Determine the [x, y] coordinate at the center of the cell enclosing the given text.  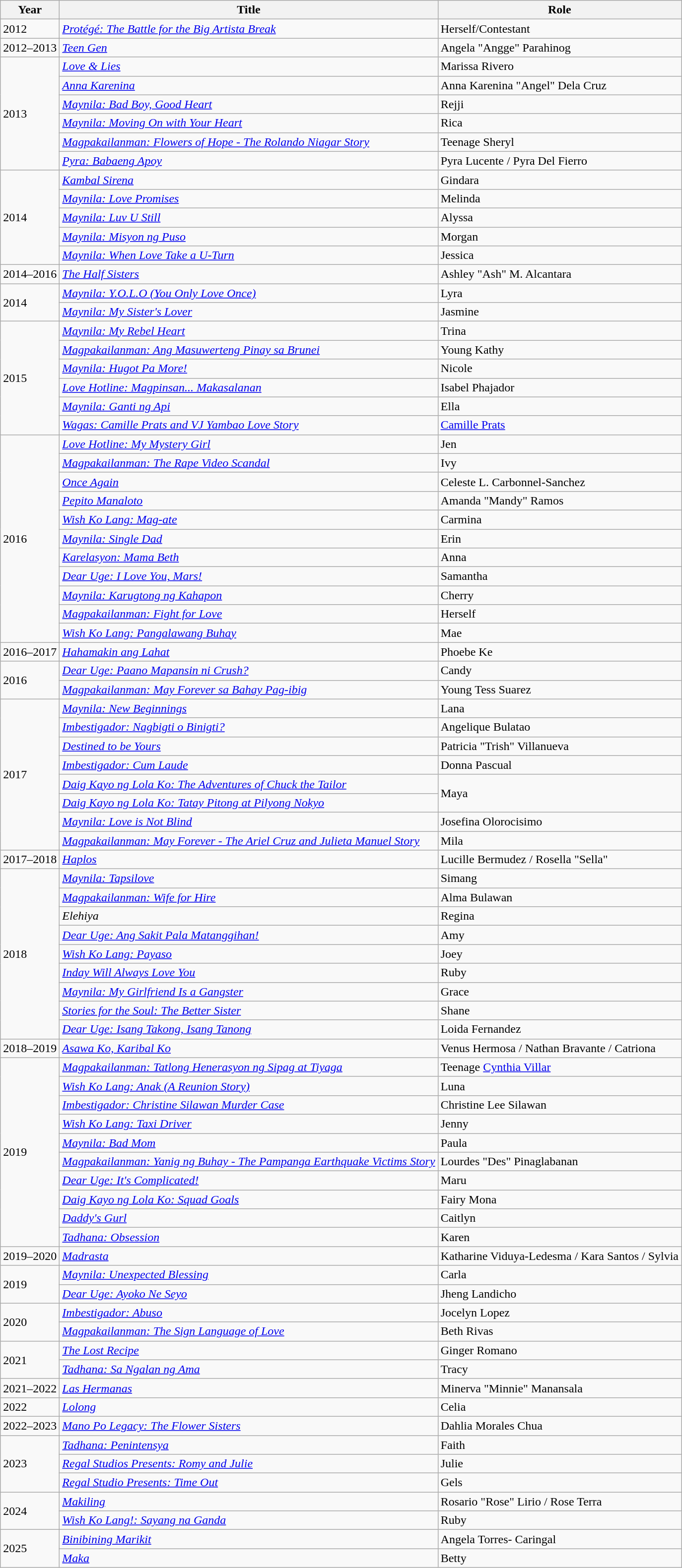
Cherry [559, 595]
Rejji [559, 104]
Regina [559, 916]
Lourdes "Des" Pinaglabanan [559, 1162]
Pyra Lucente / Pyra Del Fierro [559, 161]
Anna Karenina "Angel" Dela Cruz [559, 85]
Regal Studio Presents: Time Out [249, 1483]
Imbestigador: Cum Laude [249, 765]
Melinda [559, 198]
Rosario "Rose" Lirio / Rose Terra [559, 1502]
2017–2018 [30, 860]
Patricia "Trish" Villanueva [559, 746]
Carmina [559, 519]
2018–2019 [30, 1048]
Imbestigador: Abuso [249, 1313]
Maynila: When Love Take a U-Turn [249, 255]
Teen Gen [249, 48]
Venus Hermosa / Nathan Bravante / Catriona [559, 1048]
Magpakailanman: Ang Masuwerteng Pinay sa Brunei [249, 350]
Alma Bulawan [559, 897]
Isabel Phajador [559, 387]
The Half Sisters [249, 274]
Katharine Viduya-Ledesma / Kara Santos / Sylvia [559, 1256]
Maya [559, 793]
Dear Uge: I Love You, Mars! [249, 576]
Daig Kayo ng Lola Ko: Tatay Pitong at Pilyong Nokyo [249, 803]
Inday Will Always Love You [249, 973]
Protégé: The Battle for the Big Artista Break [249, 29]
Maynila: Luv U Still [249, 217]
Anna Karenina [249, 85]
Angela Torres- Caringal [559, 1539]
Minerva "Minnie" Manansala [559, 1388]
Teenage Cynthia Villar [559, 1067]
Magpakailanman: May Forever - The Ariel Cruz and Julieta Manuel Story [249, 841]
Jasmine [559, 312]
Las Hermanas [249, 1388]
Jheng Landicho [559, 1294]
Mila [559, 841]
Amanda "Mandy" Ramos [559, 501]
Camille Prats [559, 425]
2025 [30, 1549]
Maynila: Hugot Pa More! [249, 369]
Love & Lies [249, 66]
Herself/Contestant [559, 29]
Paula [559, 1142]
Wish Ko Lang!: Sayang na Ganda [249, 1520]
Magpakailanman: Fight for Love [249, 614]
Angelique Bulatao [559, 727]
Magpakailanman: Flowers of Hope - The Rolando Niagar Story [249, 142]
Maynila: Moving On with Your Heart [249, 123]
Pyra: Babaeng Apoy [249, 161]
2019–2020 [30, 1256]
Betty [559, 1558]
Maynila: Love Promises [249, 198]
Tracy [559, 1369]
2022–2023 [30, 1426]
Wish Ko Lang: Anak (A Reunion Story) [249, 1086]
Daddy's Gurl [249, 1218]
Fairy Mona [559, 1199]
Maru [559, 1181]
Erin [559, 538]
Tadhana: Sa Ngalan ng Ama [249, 1369]
Faith [559, 1445]
Love Hotline: Magpinsan... Makasalanan [249, 387]
Dahlia Morales Chua [559, 1426]
Jessica [559, 255]
Joey [559, 954]
Herself [559, 614]
Marissa Rivero [559, 66]
Ashley "Ash" M. Alcantara [559, 274]
Lolong [249, 1407]
Phoebe Ke [559, 652]
Luna [559, 1086]
Magpakailanman: Tatlong Henerasyon ng Sipag at Tiyaga [249, 1067]
Jen [559, 444]
Trina [559, 331]
Love Hotline: My Mystery Girl [249, 444]
Maynila: Ganti ng Api [249, 406]
2021–2022 [30, 1388]
Haplos [249, 860]
Carla [559, 1275]
Daig Kayo ng Lola Ko: Squad Goals [249, 1199]
Lana [559, 708]
Dear Uge: Ayoko Ne Seyo [249, 1294]
Samantha [559, 576]
Imbestigador: Christine Silawan Murder Case [249, 1105]
Asawa Ko, Karibal Ko [249, 1048]
Loida Fernandez [559, 1029]
Title [249, 10]
2021 [30, 1360]
Josefina Olorocisimo [559, 821]
Role [559, 10]
Beth Rivas [559, 1331]
Destined to be Yours [249, 746]
2014–2016 [30, 274]
Maynila: Unexpected Blessing [249, 1275]
Morgan [559, 237]
Young Tess Suarez [559, 690]
2020 [30, 1322]
Wish Ko Lang: Taxi Driver [249, 1124]
Shane [559, 1010]
Binibining Marikit [249, 1539]
The Lost Recipe [249, 1350]
Madrasta [249, 1256]
Year [30, 10]
Maynila: Bad Mom [249, 1142]
Once Again [249, 482]
Wish Ko Lang: Mag-ate [249, 519]
Dear Uge: Paano Mapansin ni Crush? [249, 671]
Maynila: Karugtong ng Kahapon [249, 595]
Dear Uge: It's Complicated! [249, 1181]
Ivy [559, 463]
Dear Uge: Isang Takong, Isang Tanong [249, 1029]
2018 [30, 954]
Amy [559, 935]
Wagas: Camille Prats and VJ Yambao Love Story [249, 425]
Ginger Romano [559, 1350]
Maka [249, 1558]
Christine Lee Silawan [559, 1105]
Maynila: Love is Not Blind [249, 821]
Jenny [559, 1124]
Maynila: Bad Boy, Good Heart [249, 104]
Maynila: Misyon ng Puso [249, 237]
Karen [559, 1237]
Stories for the Soul: The Better Sister [249, 1010]
2024 [30, 1511]
Dear Uge: Ang Sakit Pala Matanggihan! [249, 935]
Maynila: My Rebel Heart [249, 331]
Gels [559, 1483]
2012 [30, 29]
Young Kathy [559, 350]
Hahamakin ang Lahat [249, 652]
Tadhana: Penintensya [249, 1445]
Magpakailanman: Yanig ng Buhay - The Pampanga Earthquake Victims Story [249, 1162]
Magpakailanman: May Forever sa Bahay Pag-ibig [249, 690]
Tadhana: Obsession [249, 1237]
2013 [30, 114]
Maynila: Tapsilove [249, 878]
Wish Ko Lang: Payaso [249, 954]
Imbestigador: Nagbigti o Binigti? [249, 727]
Donna Pascual [559, 765]
Ella [559, 406]
Caitlyn [559, 1218]
Magpakailanman: The Rape Video Scandal [249, 463]
Maynila: My Sister's Lover [249, 312]
Maynila: New Beginnings [249, 708]
Kambal Sirena [249, 180]
Maynila: Single Dad [249, 538]
Alyssa [559, 217]
Wish Ko Lang: Pangalawang Buhay [249, 633]
Celeste L. Carbonnel-Sanchez [559, 482]
Magpakailanman: Wife for Hire [249, 897]
Pepito Manaloto [249, 501]
Regal Studios Presents: Romy and Julie [249, 1464]
Elehiya [249, 916]
2012–2013 [30, 48]
2016–2017 [30, 652]
Magpakailanman: The Sign Language of Love [249, 1331]
2017 [30, 774]
Angela "Angge" Parahinog [559, 48]
Maynila: My Girlfriend Is a Gangster [249, 992]
Daig Kayo ng Lola Ko: The Adventures of Chuck the Tailor [249, 784]
Celia [559, 1407]
Maynila: Y.O.L.O (You Only Love Once) [249, 293]
Makiling [249, 1502]
Lyra [559, 293]
Rica [559, 123]
2022 [30, 1407]
Grace [559, 992]
Lucille Bermudez / Rosella "Sella" [559, 860]
Teenage Sheryl [559, 142]
Anna [559, 558]
Mae [559, 633]
Simang [559, 878]
Mano Po Legacy: The Flower Sisters [249, 1426]
Candy [559, 671]
Nicole [559, 369]
Julie [559, 1464]
Karelasyon: Mama Beth [249, 558]
Gindara [559, 180]
2023 [30, 1464]
Jocelyn Lopez [559, 1313]
2015 [30, 378]
